For the text-containing cell, return its midpoint in (X, Y) coordinate format. 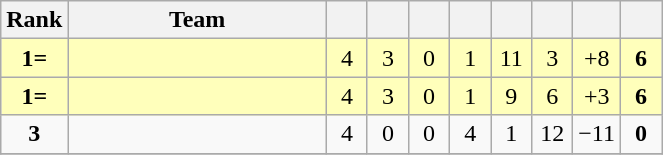
9 (512, 96)
Team (198, 20)
+3 (597, 96)
−11 (597, 134)
11 (512, 58)
Rank (34, 20)
+8 (597, 58)
12 (552, 134)
